Provide the [x, y] coordinate of the cell's center where the given text is located.  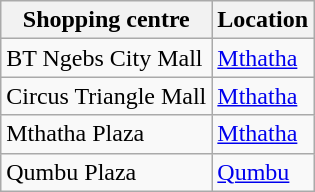
Location [263, 20]
Mthatha Plaza [106, 134]
Qumbu Plaza [106, 172]
Shopping centre [106, 20]
Qumbu [263, 172]
BT Ngebs City Mall [106, 58]
Circus Triangle Mall [106, 96]
